Output the (X, Y) coordinate of the center of the cell containing the given text.  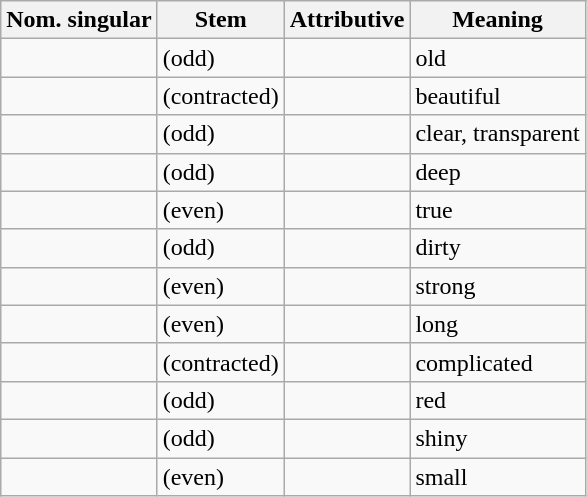
red (498, 400)
complicated (498, 362)
beautiful (498, 96)
shiny (498, 438)
Meaning (498, 20)
Attributive (347, 20)
deep (498, 172)
clear, transparent (498, 134)
true (498, 210)
strong (498, 286)
old (498, 58)
dirty (498, 248)
Nom. singular (79, 20)
long (498, 324)
small (498, 477)
Stem (220, 20)
